Capture the cell that displays the provided text and extract its [x, y] central coordinate. 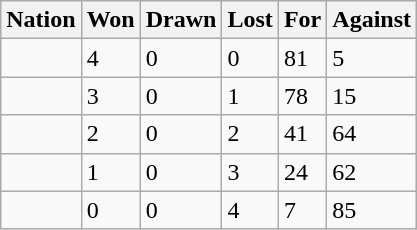
5 [372, 58]
Lost [250, 20]
78 [302, 96]
85 [372, 210]
15 [372, 96]
41 [302, 134]
24 [302, 172]
7 [302, 210]
Against [372, 20]
Nation [41, 20]
Won [110, 20]
62 [372, 172]
For [302, 20]
81 [302, 58]
64 [372, 134]
Drawn [181, 20]
